Find where the given text appears and provide that cell's center as [X, Y] coordinate. 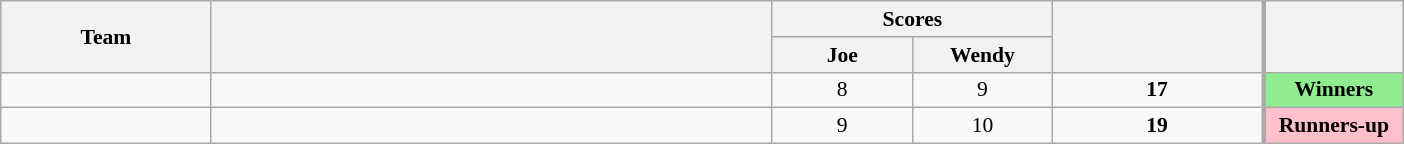
Joe [842, 55]
10 [982, 126]
Scores [912, 19]
19 [1158, 126]
17 [1158, 90]
Wendy [982, 55]
Runners-up [1333, 126]
8 [842, 90]
Winners [1333, 90]
Team [106, 36]
